From the cell containing the given text, extract its center point as [x, y] coordinate. 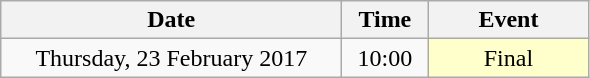
Thursday, 23 February 2017 [172, 58]
Final [508, 58]
10:00 [385, 58]
Event [508, 20]
Time [385, 20]
Date [172, 20]
